Return [x, y] of the center of cell containing provided text 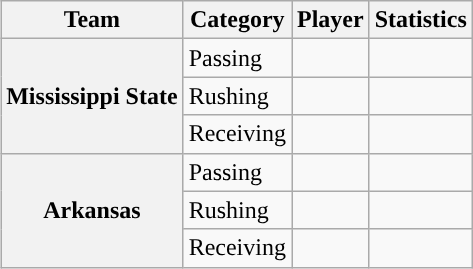
Player [331, 20]
Mississippi State [92, 96]
Category [237, 20]
Team [92, 20]
Arkansas [92, 210]
Statistics [420, 20]
